Detect which cell encompasses the target text, then output its [x, y] center coordinate. 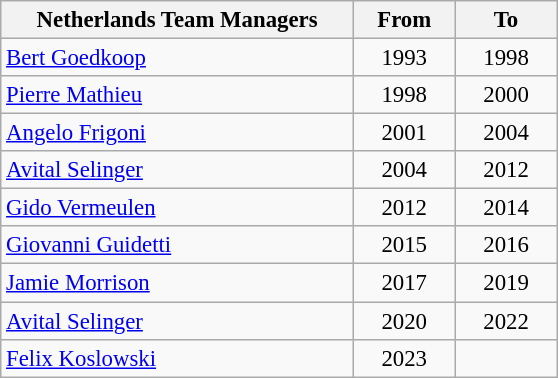
2014 [506, 208]
From [404, 20]
Angelo Frigoni [178, 133]
1993 [404, 58]
2017 [404, 283]
Bert Goedkoop [178, 58]
2015 [404, 245]
2020 [404, 321]
2023 [404, 358]
2019 [506, 283]
To [506, 20]
Jamie Morrison [178, 283]
Giovanni Guidetti [178, 245]
Felix Koslowski [178, 358]
2000 [506, 95]
Pierre Mathieu [178, 95]
Gido Vermeulen [178, 208]
Netherlands Team Managers [178, 20]
2022 [506, 321]
2016 [506, 245]
2001 [404, 133]
